Capture the cell that displays the provided text and extract its (X, Y) central coordinate. 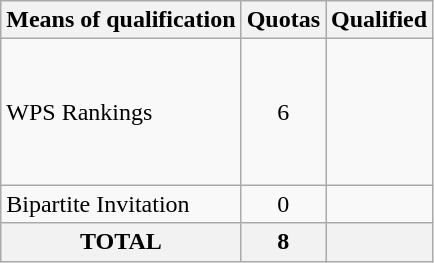
0 (283, 204)
WPS Rankings (121, 112)
Quotas (283, 20)
8 (283, 242)
6 (283, 112)
Qualified (380, 20)
Means of qualification (121, 20)
TOTAL (121, 242)
Bipartite Invitation (121, 204)
